Find where the given text appears and provide that cell's center as [x, y] coordinate. 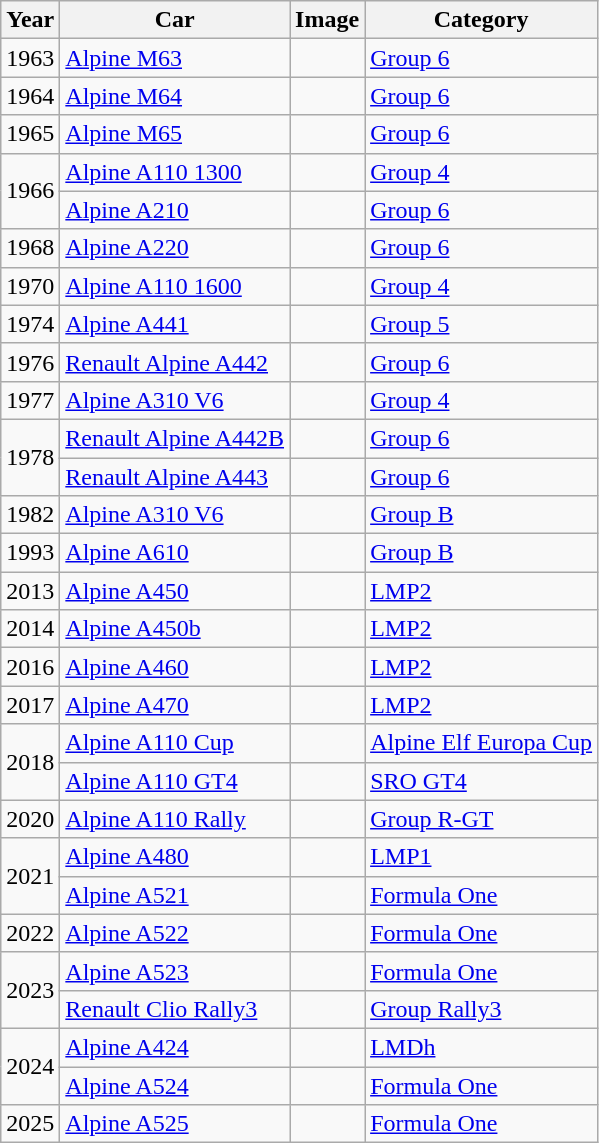
Alpine A441 [175, 324]
Alpine A110 GT4 [175, 781]
Alpine A522 [175, 933]
1966 [30, 191]
2022 [30, 933]
1993 [30, 553]
1978 [30, 457]
2014 [30, 629]
1974 [30, 324]
2016 [30, 667]
SRO GT4 [482, 781]
Alpine A524 [175, 1085]
Alpine A450b [175, 629]
Alpine M65 [175, 134]
1964 [30, 96]
Year [30, 20]
1963 [30, 58]
Alpine A521 [175, 895]
2017 [30, 705]
1982 [30, 515]
Group Rally3 [482, 1009]
2021 [30, 876]
Alpine A460 [175, 667]
1976 [30, 362]
Renault Clio Rally3 [175, 1009]
LMP1 [482, 857]
Alpine A525 [175, 1124]
Alpine A110 1300 [175, 172]
Renault Alpine A442B [175, 438]
Image [328, 20]
Alpine A110 1600 [175, 286]
2018 [30, 762]
2023 [30, 990]
Renault Alpine A443 [175, 477]
Alpine A610 [175, 553]
1965 [30, 134]
Alpine A470 [175, 705]
2025 [30, 1124]
Alpine A450 [175, 591]
1968 [30, 248]
2020 [30, 819]
Group 5 [482, 324]
Group R-GT [482, 819]
Alpine A210 [175, 210]
Alpine Elf Europa Cup [482, 743]
Alpine M63 [175, 58]
Alpine M64 [175, 96]
1977 [30, 400]
Alpine A220 [175, 248]
Alpine A110 Cup [175, 743]
2013 [30, 591]
Car [175, 20]
Alpine A110 Rally [175, 819]
Alpine A424 [175, 1047]
Alpine A523 [175, 971]
1970 [30, 286]
2024 [30, 1066]
Category [482, 20]
LMDh [482, 1047]
Alpine A480 [175, 857]
Renault Alpine A442 [175, 362]
